Output the [x, y] coordinate of the center of the cell containing the given text.  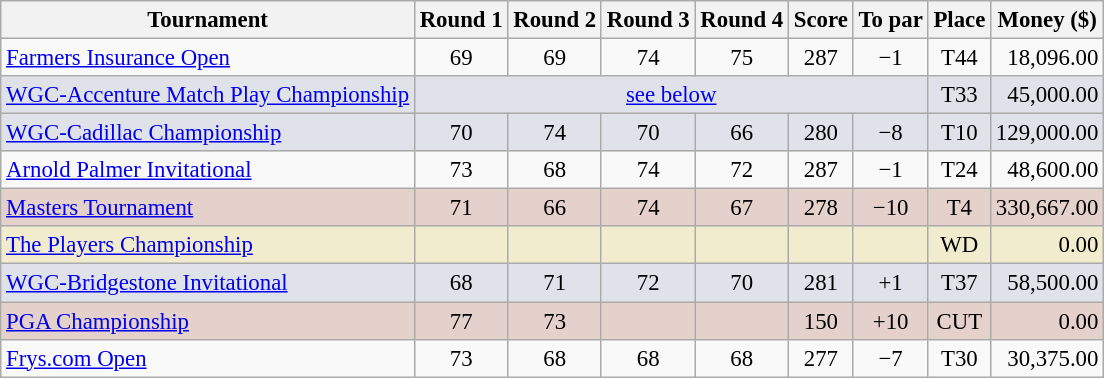
T33 [959, 95]
+1 [890, 283]
Round 3 [648, 20]
30,375.00 [1048, 358]
67 [742, 208]
−10 [890, 208]
Round 2 [555, 20]
Money ($) [1048, 20]
T10 [959, 133]
48,600.00 [1048, 170]
Frys.com Open [208, 358]
To par [890, 20]
+10 [890, 321]
150 [822, 321]
Round 4 [742, 20]
Arnold Palmer Invitational [208, 170]
see below [671, 95]
58,500.00 [1048, 283]
75 [742, 58]
Masters Tournament [208, 208]
−8 [890, 133]
277 [822, 358]
Tournament [208, 20]
45,000.00 [1048, 95]
129,000.00 [1048, 133]
WGC-Accenture Match Play Championship [208, 95]
330,667.00 [1048, 208]
WD [959, 245]
281 [822, 283]
CUT [959, 321]
Score [822, 20]
T24 [959, 170]
77 [461, 321]
T30 [959, 358]
WGC-Cadillac Championship [208, 133]
T37 [959, 283]
The Players Championship [208, 245]
Round 1 [461, 20]
18,096.00 [1048, 58]
T4 [959, 208]
T44 [959, 58]
280 [822, 133]
Farmers Insurance Open [208, 58]
−7 [890, 358]
PGA Championship [208, 321]
Place [959, 20]
WGC-Bridgestone Invitational [208, 283]
278 [822, 208]
